Extract the (x, y) coordinate from the center of the cell holding the provided text.  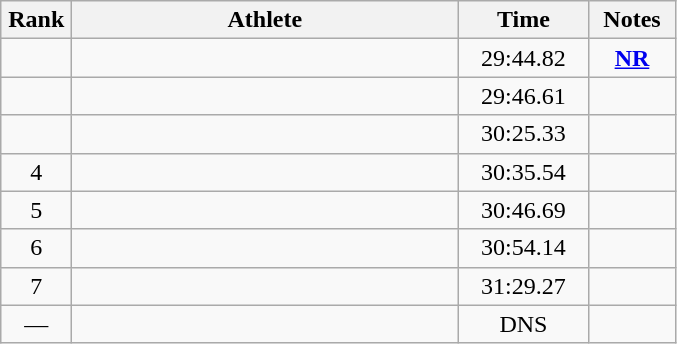
31:29.27 (524, 286)
— (36, 324)
30:25.33 (524, 134)
30:35.54 (524, 172)
DNS (524, 324)
Time (524, 20)
29:46.61 (524, 96)
6 (36, 248)
30:54.14 (524, 248)
29:44.82 (524, 58)
30:46.69 (524, 210)
NR (632, 58)
4 (36, 172)
5 (36, 210)
7 (36, 286)
Athlete (265, 20)
Notes (632, 20)
Rank (36, 20)
